Output the [X, Y] coordinate of the center of the cell containing the given text.  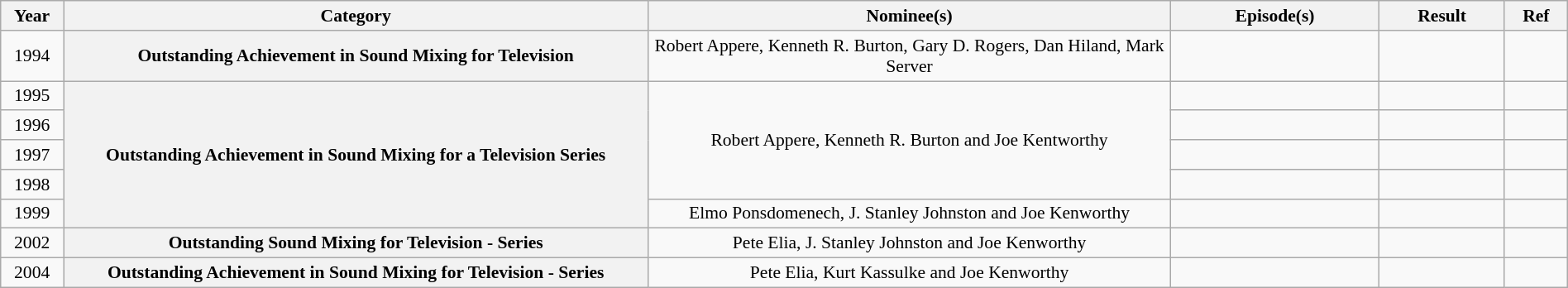
Outstanding Achievement in Sound Mixing for Television - Series [356, 273]
Ref [1536, 16]
1996 [32, 126]
Outstanding Achievement in Sound Mixing for a Television Series [356, 155]
Outstanding Achievement in Sound Mixing for Television [356, 56]
Outstanding Sound Mixing for Television - Series [356, 243]
1995 [32, 96]
1994 [32, 56]
Robert Appere, Kenneth R. Burton and Joe Kentworthy [910, 140]
Robert Appere, Kenneth R. Burton, Gary D. Rogers, Dan Hiland, Mark Server [910, 56]
1998 [32, 185]
Pete Elia, Kurt Kassulke and Joe Kenworthy [910, 273]
1999 [32, 214]
Nominee(s) [910, 16]
Pete Elia, J. Stanley Johnston and Joe Kenworthy [910, 243]
2004 [32, 273]
Category [356, 16]
1997 [32, 155]
Elmo Ponsdomenech, J. Stanley Johnston and Joe Kenworthy [910, 214]
Year [32, 16]
Episode(s) [1275, 16]
2002 [32, 243]
Result [1442, 16]
